Determine the [X, Y] coordinate at the center of the cell enclosing the given text.  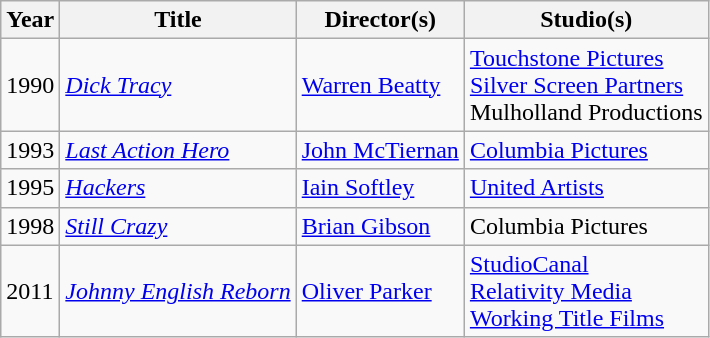
Dick Tracy [178, 85]
2011 [30, 291]
Brian Gibson [380, 226]
Year [30, 20]
Still Crazy [178, 226]
Studio(s) [586, 20]
Iain Softley [380, 188]
StudioCanalRelativity MediaWorking Title Films [586, 291]
United Artists [586, 188]
1990 [30, 85]
1993 [30, 150]
John McTiernan [380, 150]
Touchstone PicturesSilver Screen PartnersMulholland Productions [586, 85]
Oliver Parker [380, 291]
Johnny English Reborn [178, 291]
Hackers [178, 188]
Warren Beatty [380, 85]
Last Action Hero [178, 150]
Director(s) [380, 20]
1998 [30, 226]
Title [178, 20]
1995 [30, 188]
